From the cell containing the given text, extract its center point as [X, Y] coordinate. 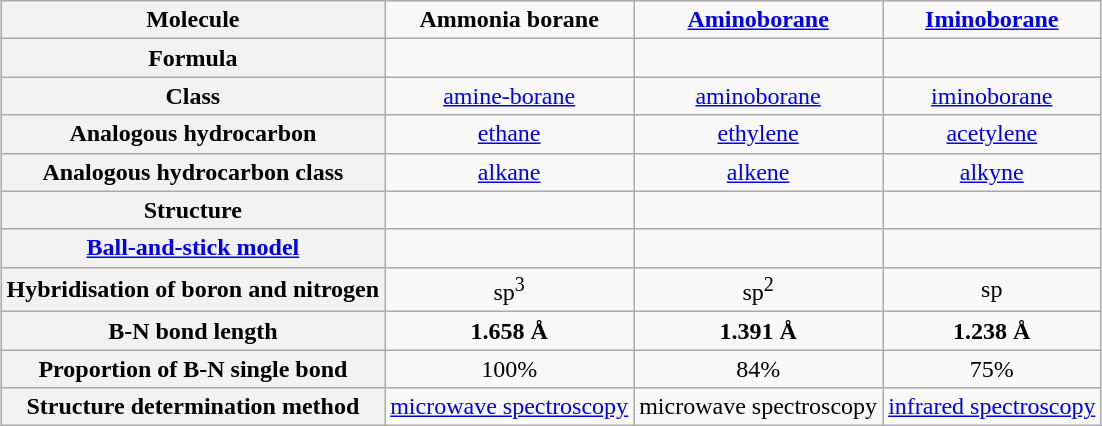
1.658 Å [510, 331]
1.238 Å [992, 331]
Ammonia borane [510, 20]
alkyne [992, 172]
sp2 [758, 290]
Proportion of B-N single bond [193, 369]
sp [992, 290]
Analogous hydrocarbon class [193, 172]
B-N bond length [193, 331]
ethylene [758, 134]
Class [193, 96]
sp3 [510, 290]
Aminoborane [758, 20]
100% [510, 369]
84% [758, 369]
alkene [758, 172]
Ball-and-stick model [193, 248]
1.391 Å [758, 331]
Hybridisation of boron and nitrogen [193, 290]
alkane [510, 172]
Molecule [193, 20]
Structure determination method [193, 407]
acetylene [992, 134]
infrared spectroscopy [992, 407]
ethane [510, 134]
Iminoborane [992, 20]
Analogous hydrocarbon [193, 134]
aminoborane [758, 96]
amine-borane [510, 96]
75% [992, 369]
iminoborane [992, 96]
Formula [193, 58]
Structure [193, 210]
